Provide the [X, Y] coordinate of the cell's center where the given text is located.  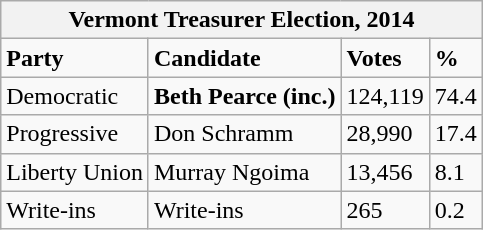
265 [385, 210]
Progressive [75, 134]
17.4 [456, 134]
Candidate [244, 58]
Don Schramm [244, 134]
Murray Ngoima [244, 172]
13,456 [385, 172]
Liberty Union [75, 172]
8.1 [456, 172]
Party [75, 58]
74.4 [456, 96]
% [456, 58]
Beth Pearce (inc.) [244, 96]
Democratic [75, 96]
Votes [385, 58]
Vermont Treasurer Election, 2014 [242, 20]
124,119 [385, 96]
0.2 [456, 210]
28,990 [385, 134]
